Extract the [X, Y] coordinate from the center of the cell holding the provided text.  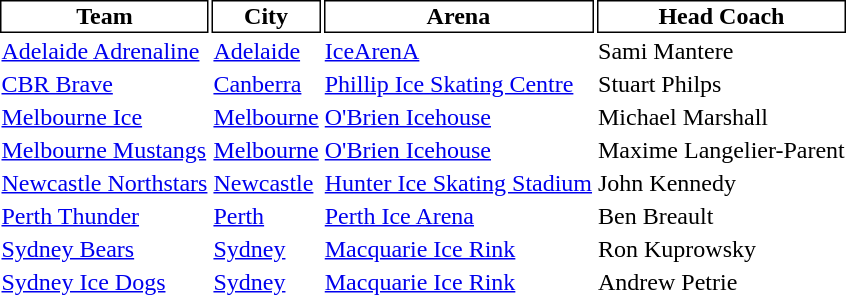
IceArenA [458, 51]
Perth Ice Arena [458, 216]
Phillip Ice Skating Centre [458, 84]
Arena [458, 16]
Team [104, 16]
Sydney Bears [104, 249]
Adelaide [266, 51]
CBR Brave [104, 84]
Perth Thunder [104, 216]
Canberra [266, 84]
Melbourne Mustangs [104, 150]
City [266, 16]
Perth [266, 216]
Macquarie Ice Rink [458, 249]
Newcastle Northstars [104, 183]
Sydney [266, 249]
Melbourne Ice [104, 117]
Newcastle [266, 183]
Adelaide Adrenaline [104, 51]
Hunter Ice Skating Stadium [458, 183]
